Locate the cell with the specified text and output its [X, Y] center coordinate. 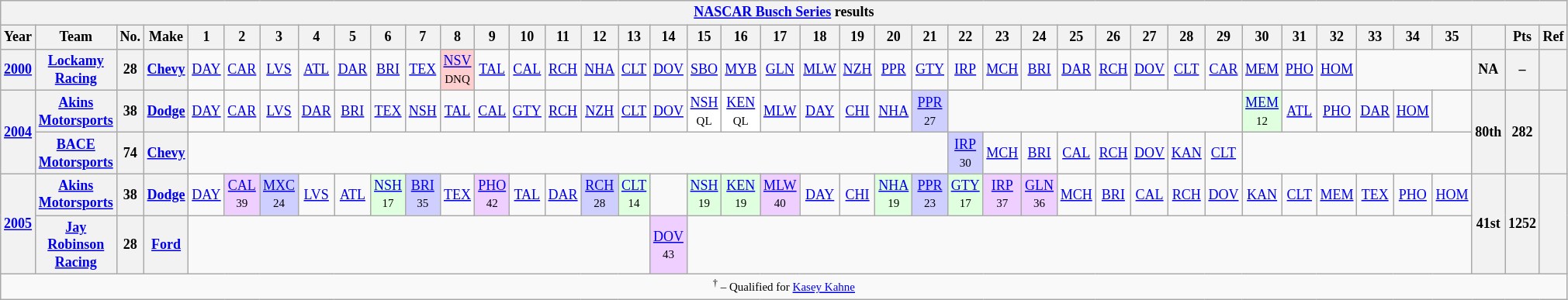
NSH19 [704, 195]
IRP30 [965, 153]
21 [930, 37]
22 [965, 37]
41st [1488, 224]
NSHQL [704, 112]
2004 [19, 132]
9 [492, 37]
SBO [704, 70]
PHO42 [492, 195]
17 [781, 37]
Lockamy Racing [76, 70]
– [1522, 70]
3 [279, 37]
282 [1522, 132]
1 [206, 37]
MEM12 [1262, 112]
Make [166, 37]
1252 [1522, 224]
NSH17 [388, 195]
MXC24 [279, 195]
30 [1262, 37]
BRI35 [422, 195]
24 [1040, 37]
11 [563, 37]
32 [1337, 37]
8 [458, 37]
NSH [422, 112]
26 [1113, 37]
7 [422, 37]
No. [130, 37]
Year [19, 37]
CAL39 [242, 195]
Ford [166, 245]
12 [600, 37]
13 [635, 37]
KEN19 [741, 195]
23 [1002, 37]
25 [1076, 37]
14 [669, 37]
GLN [781, 70]
Ref [1553, 37]
NA [1488, 70]
2000 [19, 70]
PPR23 [930, 195]
74 [130, 153]
IRP37 [1002, 195]
BACE Motorsports [76, 153]
NHA19 [894, 195]
Jay Robinson Racing [76, 245]
34 [1414, 37]
NSVDNQ [458, 70]
GLN36 [1040, 195]
2005 [19, 224]
PPR27 [930, 112]
16 [741, 37]
10 [528, 37]
19 [857, 37]
20 [894, 37]
33 [1375, 37]
27 [1150, 37]
Team [76, 37]
31 [1299, 37]
Pts [1522, 37]
6 [388, 37]
4 [317, 37]
KENQL [741, 112]
5 [352, 37]
† – Qualified for Kasey Kahne [784, 287]
DOV43 [669, 245]
15 [704, 37]
18 [819, 37]
80th [1488, 132]
IRP [965, 70]
MYB [741, 70]
MLW40 [781, 195]
29 [1224, 37]
PPR [894, 70]
RCH28 [600, 195]
CLT14 [635, 195]
35 [1452, 37]
2 [242, 37]
NASCAR Busch Series results [784, 12]
GTY17 [965, 195]
